Find where the given text appears and provide that cell's center as (X, Y) coordinate. 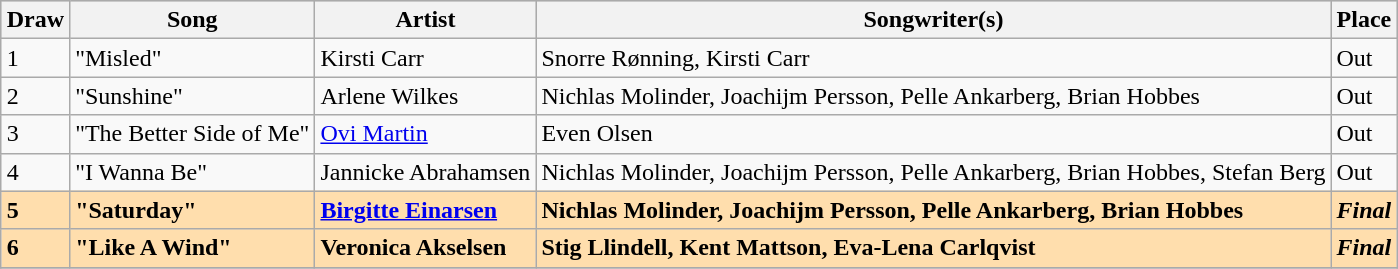
"The Better Side of Me" (192, 134)
"Saturday" (192, 210)
"Like A Wind" (192, 248)
Draw (35, 20)
"Sunshine" (192, 96)
Jannicke Abrahamsen (426, 172)
Snorre Rønning, Kirsti Carr (934, 58)
Song (192, 20)
6 (35, 248)
Even Olsen (934, 134)
"I Wanna Be" (192, 172)
Stig Llindell, Kent Mattson, Eva-Lena Carlqvist (934, 248)
Ovi Martin (426, 134)
Veronica Akselsen (426, 248)
3 (35, 134)
5 (35, 210)
1 (35, 58)
Nichlas Molinder, Joachijm Persson, Pelle Ankarberg, Brian Hobbes, Stefan Berg (934, 172)
Arlene Wilkes (426, 96)
2 (35, 96)
Birgitte Einarsen (426, 210)
4 (35, 172)
Songwriter(s) (934, 20)
Kirsti Carr (426, 58)
"Misled" (192, 58)
Place (1364, 20)
Artist (426, 20)
